Locate the cell with the specified text and output its (x, y) center coordinate. 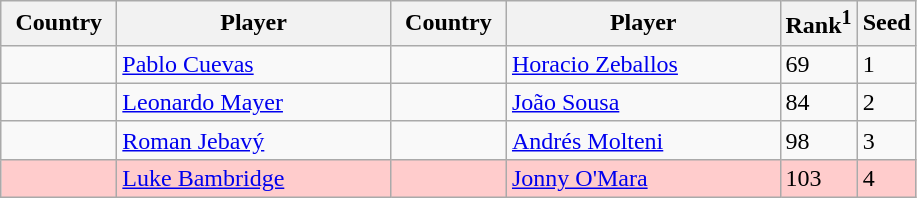
Luke Bambridge (254, 178)
Andrés Molteni (643, 140)
Leonardo Mayer (254, 102)
103 (818, 178)
Horacio Zeballos (643, 64)
João Sousa (643, 102)
98 (818, 140)
Rank1 (818, 24)
4 (886, 178)
69 (818, 64)
1 (886, 64)
3 (886, 140)
Seed (886, 24)
Pablo Cuevas (254, 64)
84 (818, 102)
2 (886, 102)
Jonny O'Mara (643, 178)
Roman Jebavý (254, 140)
